Return the [X, Y] coordinate for the center point of the cell that contains the specified text.  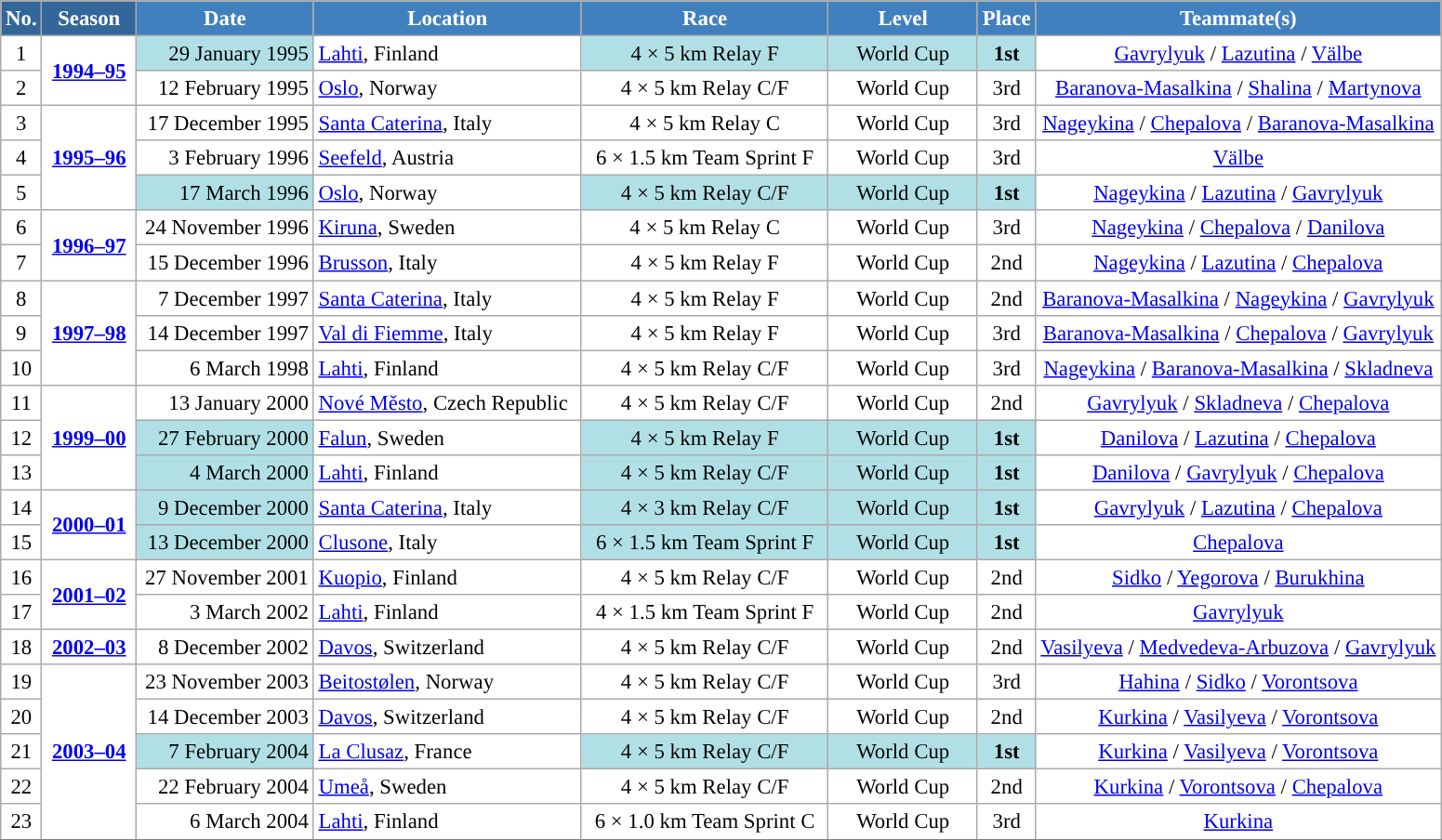
17 March 1996 [225, 193]
6 March 1998 [225, 368]
14 December 1997 [225, 333]
Baranova-Masalkina / Shalina / Martynova [1238, 88]
Place [1006, 19]
17 [21, 612]
Beitostølen, Norway [447, 682]
Nageykina / Lazutina / Gavrylyuk [1238, 193]
22 February 2004 [225, 787]
Val di Fiemme, Italy [447, 333]
Location [447, 19]
14 December 2003 [225, 717]
Kurkina / Vorontsova / Chepalova [1238, 787]
Kuopio, Finland [447, 577]
2002–03 [89, 648]
Date [225, 19]
20 [21, 717]
Teammate(s) [1238, 19]
2001–02 [89, 595]
Gavrylyuk [1238, 612]
6 × 1.0 km Team Sprint C [705, 822]
Kiruna, Sweden [447, 228]
5 [21, 193]
4 × 1.5 km Team Sprint F [705, 612]
La Clusaz, France [447, 752]
Vasilyeva / Medvedeva-Arbuzova / Gavrylyuk [1238, 648]
23 November 2003 [225, 682]
8 December 2002 [225, 648]
Kurkina [1238, 822]
9 December 2000 [225, 507]
14 [21, 507]
4 [21, 158]
8 [21, 298]
Nové Město, Czech Republic [447, 402]
2000–01 [89, 524]
Race [705, 19]
4 March 2000 [225, 473]
Nageykina / Lazutina / Chepalova [1238, 263]
Chepalova [1238, 543]
13 December 2000 [225, 543]
2 [21, 88]
12 [21, 438]
6 March 2004 [225, 822]
17 December 1995 [225, 124]
Nageykina / Baranova-Masalkina / Skladneva [1238, 368]
No. [21, 19]
Gavrylyuk / Lazutina / Välbe [1238, 54]
Season [89, 19]
Gavrylyuk / Lazutina / Chepalova [1238, 507]
Clusone, Italy [447, 543]
7 [21, 263]
9 [21, 333]
24 November 1996 [225, 228]
1999–00 [89, 437]
22 [21, 787]
7 December 1997 [225, 298]
16 [21, 577]
Danilova / Gavrylyuk / Chepalova [1238, 473]
1994–95 [89, 71]
Umeå, Sweden [447, 787]
Gavrylyuk / Skladneva / Chepalova [1238, 402]
Baranova-Masalkina / Chepalova / Gavrylyuk [1238, 333]
1995–96 [89, 158]
1996–97 [89, 245]
1997–98 [89, 333]
18 [21, 648]
Sidko / Yegorova / Burukhina [1238, 577]
19 [21, 682]
2003–04 [89, 752]
15 December 1996 [225, 263]
3 [21, 124]
21 [21, 752]
Nageykina / Chepalova / Baranova-Masalkina [1238, 124]
29 January 1995 [225, 54]
11 [21, 402]
27 November 2001 [225, 577]
Välbe [1238, 158]
7 February 2004 [225, 752]
12 February 1995 [225, 88]
6 [21, 228]
3 February 1996 [225, 158]
Danilova / Lazutina / Chepalova [1238, 438]
Falun, Sweden [447, 438]
27 February 2000 [225, 438]
Brusson, Italy [447, 263]
1 [21, 54]
10 [21, 368]
23 [21, 822]
4 × 3 km Relay C/F [705, 507]
Hahina / Sidko / Vorontsova [1238, 682]
3 March 2002 [225, 612]
13 January 2000 [225, 402]
Level [904, 19]
15 [21, 543]
Baranova-Masalkina / Nageykina / Gavrylyuk [1238, 298]
13 [21, 473]
Nageykina / Chepalova / Danilova [1238, 228]
Seefeld, Austria [447, 158]
